Capture the cell that displays the provided text and extract its [X, Y] central coordinate. 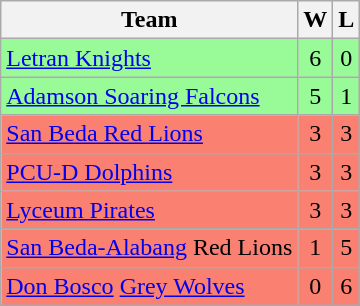
W [316, 20]
San Beda Red Lions [150, 134]
Letran Knights [150, 58]
Lyceum Pirates [150, 210]
L [346, 20]
PCU-D Dolphins [150, 172]
Team [150, 20]
Adamson Soaring Falcons [150, 96]
Don Bosco Grey Wolves [150, 286]
San Beda-Alabang Red Lions [150, 248]
